For the text-containing cell, return its midpoint in (x, y) coordinate format. 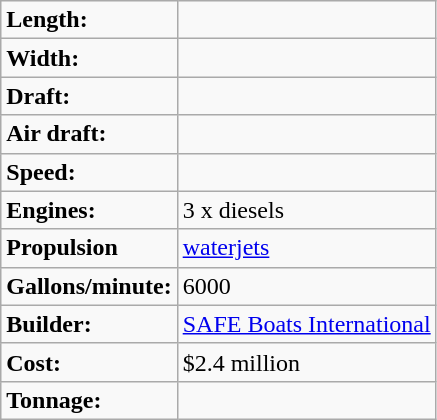
Gallons/minute: (89, 286)
SAFE Boats International (306, 324)
Air draft: (89, 134)
$2.4 million (306, 362)
Tonnage: (89, 400)
Propulsion (89, 248)
Builder: (89, 324)
6000 (306, 286)
Cost: (89, 362)
3 x diesels (306, 210)
Speed: (89, 172)
Width: (89, 58)
Length: (89, 20)
waterjets (306, 248)
Draft: (89, 96)
Engines: (89, 210)
